Extract the [x, y] coordinate from the center of the cell holding the provided text.  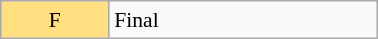
Final [244, 20]
F [54, 20]
